Locate the cell with the specified text and output its [X, Y] center coordinate. 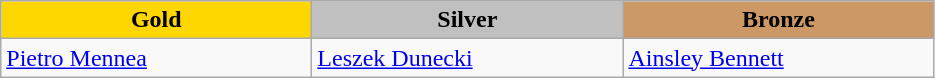
Pietro Mennea [156, 58]
Ainsley Bennett [778, 58]
Silver [468, 20]
Gold [156, 20]
Bronze [778, 20]
Leszek Dunecki [468, 58]
